Pinpoint the cell where the given text exists, returning its (X, Y) midpoint coordinate. 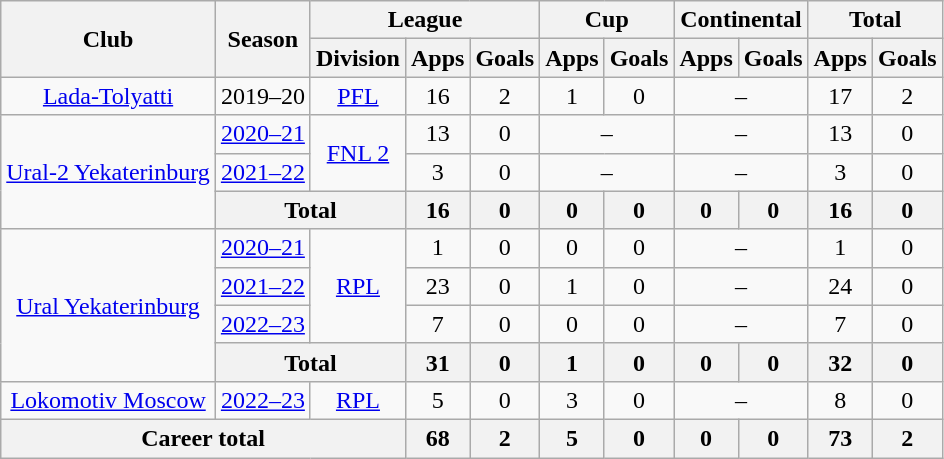
2019–20 (262, 96)
Lada-Tolyatti (108, 96)
32 (840, 362)
Career total (204, 438)
Continental (741, 20)
Cup (607, 20)
Ural Yekaterinburg (108, 305)
73 (840, 438)
Division (358, 58)
Season (262, 39)
Ural-2 Yekaterinburg (108, 172)
Club (108, 39)
FNL 2 (358, 153)
League (424, 20)
17 (840, 96)
Lokomotiv Moscow (108, 400)
31 (437, 362)
68 (437, 438)
8 (840, 400)
23 (437, 286)
PFL (358, 96)
24 (840, 286)
